Find where the given text appears and provide that cell's center as (x, y) coordinate. 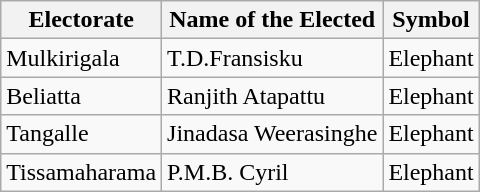
Beliatta (82, 96)
Symbol (431, 20)
P.M.B. Cyril (272, 172)
Electorate (82, 20)
T.D.Fransisku (272, 58)
Name of the Elected (272, 20)
Jinadasa Weerasinghe (272, 134)
Ranjith Atapattu (272, 96)
Tissamaharama (82, 172)
Tangalle (82, 134)
Mulkirigala (82, 58)
